Extract the [X, Y] coordinate from the center of the cell holding the provided text.  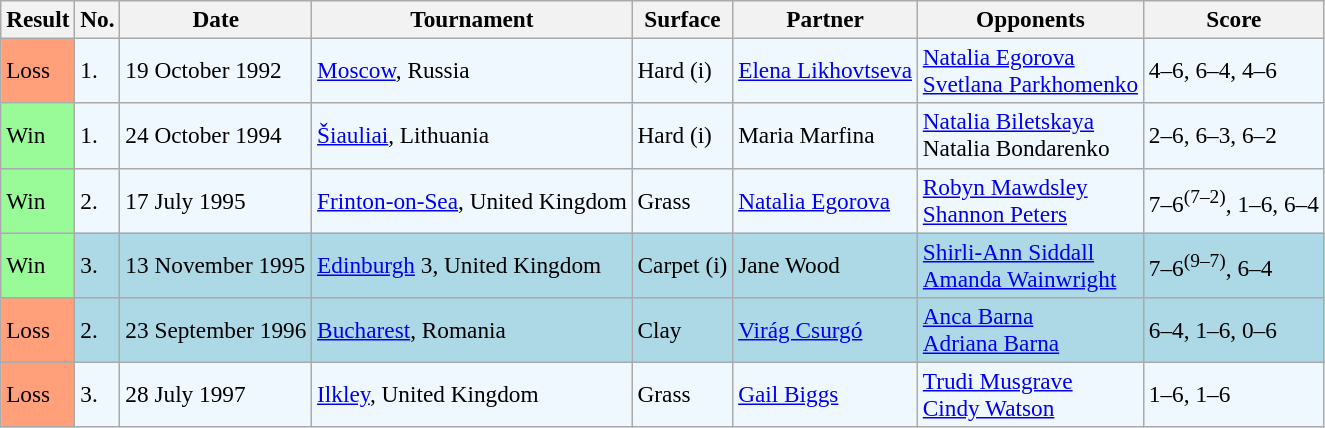
Edinburgh 3, United Kingdom [472, 264]
Date [216, 19]
24 October 1994 [216, 136]
Virág Csurgó [826, 330]
2–6, 6–3, 6–2 [1234, 136]
Carpet (i) [682, 264]
Maria Marfina [826, 136]
19 October 1992 [216, 70]
23 September 1996 [216, 330]
Clay [682, 330]
Gail Biggs [826, 394]
Robyn Mawdsley Shannon Peters [1030, 200]
Partner [826, 19]
13 November 1995 [216, 264]
Surface [682, 19]
Trudi Musgrave Cindy Watson [1030, 394]
No. [98, 19]
Šiauliai, Lithuania [472, 136]
7–6(7–2), 1–6, 6–4 [1234, 200]
Natalia Egorova Svetlana Parkhomenko [1030, 70]
Result [38, 19]
Elena Likhovtseva [826, 70]
Bucharest, Romania [472, 330]
Opponents [1030, 19]
6–4, 1–6, 0–6 [1234, 330]
1–6, 1–6 [1234, 394]
4–6, 6–4, 4–6 [1234, 70]
Ilkley, United Kingdom [472, 394]
Score [1234, 19]
Jane Wood [826, 264]
Shirli-Ann Siddall Amanda Wainwright [1030, 264]
Frinton-on-Sea, United Kingdom [472, 200]
17 July 1995 [216, 200]
28 July 1997 [216, 394]
Anca Barna Adriana Barna [1030, 330]
Moscow, Russia [472, 70]
Natalia Egorova [826, 200]
Natalia Biletskaya Natalia Bondarenko [1030, 136]
Tournament [472, 19]
7–6(9–7), 6–4 [1234, 264]
